Identify which cell holds the provided text, then report its (X, Y) central coordinate. 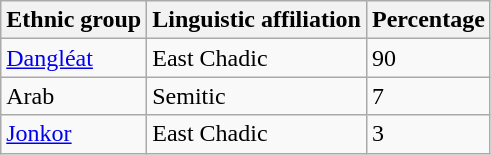
3 (428, 134)
7 (428, 96)
Linguistic affiliation (257, 20)
Jonkor (74, 134)
Semitic (257, 96)
90 (428, 58)
Arab (74, 96)
Dangléat (74, 58)
Ethnic group (74, 20)
Percentage (428, 20)
